Return the (x, y) coordinate for the center point of the cell that contains the specified text.  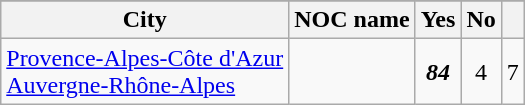
No (481, 20)
Provence-Alpes-Côte d'AzurAuvergne-Rhône-Alpes (145, 72)
Yes (438, 20)
7 (512, 72)
4 (481, 72)
City (145, 20)
NOC name (352, 20)
84 (438, 72)
